Provide the [X, Y] coordinate of the cell's center where the given text is located.  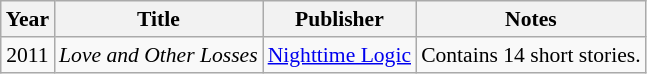
Publisher [340, 19]
Year [28, 19]
2011 [28, 55]
Contains 14 short stories. [531, 55]
Nighttime Logic [340, 55]
Love and Other Losses [158, 55]
Notes [531, 19]
Title [158, 19]
